From the cell containing the given text, extract its center point as (x, y) coordinate. 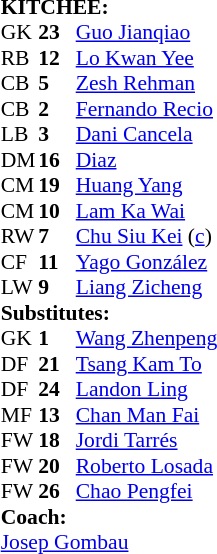
3 (57, 135)
13 (57, 415)
RW (20, 237)
CF (20, 262)
5 (57, 83)
24 (57, 389)
MF (20, 415)
1 (57, 339)
18 (57, 441)
12 (57, 58)
23 (57, 33)
9 (57, 287)
16 (57, 160)
LW (20, 287)
19 (57, 185)
LB (20, 135)
DM (20, 160)
26 (57, 491)
11 (57, 262)
7 (57, 237)
21 (57, 364)
10 (57, 211)
2 (57, 109)
RB (20, 58)
20 (57, 466)
